Search for the cell housing the specified text and yield its [x, y] center coordinate. 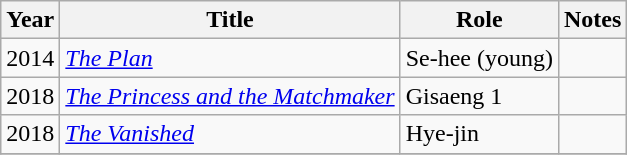
The Vanished [230, 134]
Hye-jin [479, 134]
The Plan [230, 58]
The Princess and the Matchmaker [230, 96]
Notes [592, 20]
Gisaeng 1 [479, 96]
2014 [30, 58]
Role [479, 20]
Year [30, 20]
Title [230, 20]
Se-hee (young) [479, 58]
